Determine the (X, Y) coordinate at the center of the cell enclosing the given text.  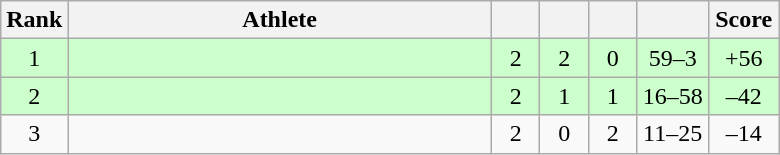
59–3 (672, 58)
–42 (744, 96)
Rank (34, 20)
3 (34, 134)
11–25 (672, 134)
Athlete (280, 20)
–14 (744, 134)
Score (744, 20)
+56 (744, 58)
16–58 (672, 96)
